Detect which cell encompasses the target text, then output its [X, Y] center coordinate. 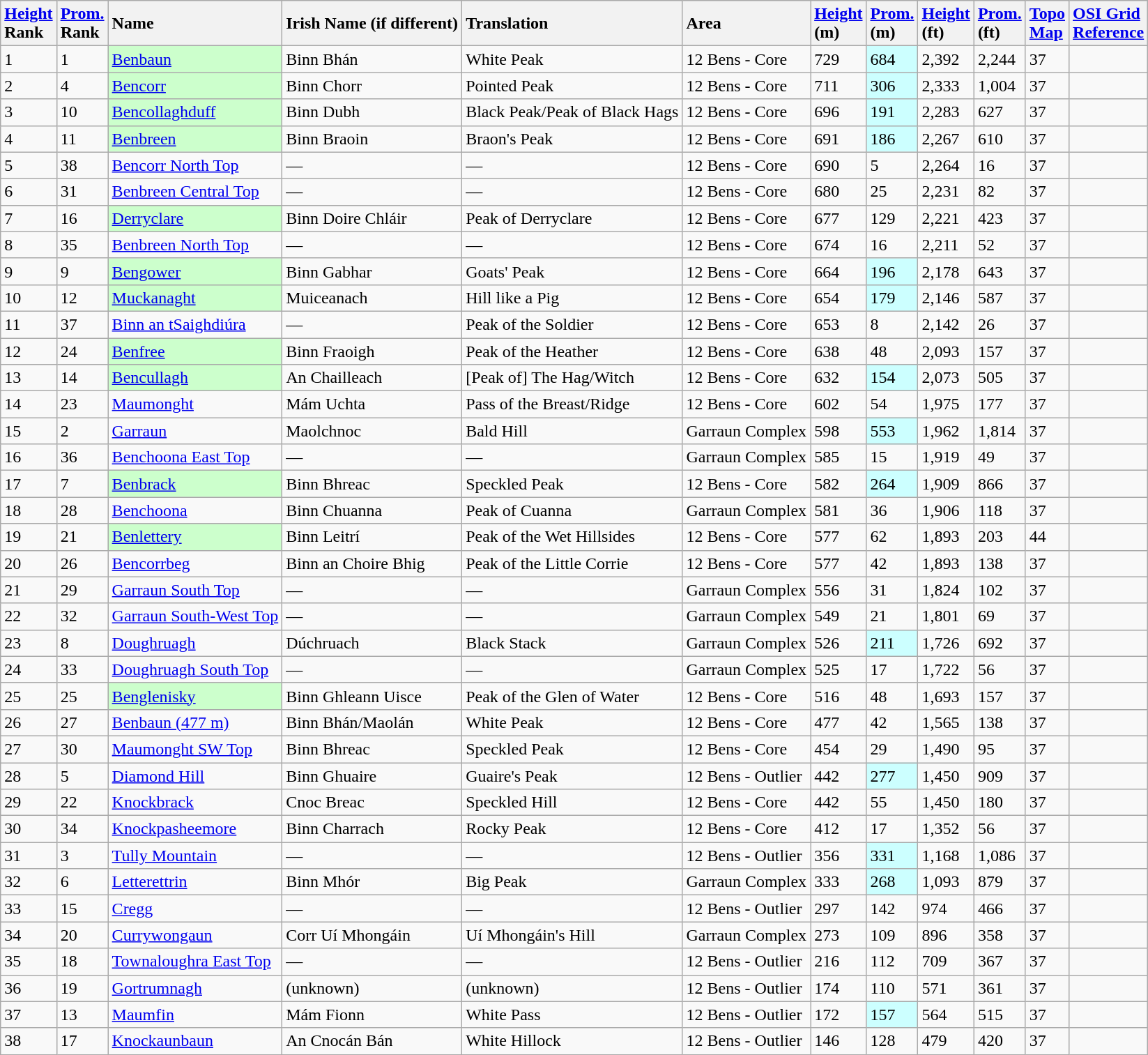
Benbaun (477 m) [195, 722]
177 [1000, 404]
602 [839, 404]
879 [1000, 882]
Knockaunbaun [195, 1041]
356 [839, 856]
180 [1000, 803]
112 [892, 962]
2,093 [946, 351]
172 [839, 1015]
Uí Mhongáin's Hill [572, 935]
Binn Gabhar [372, 271]
549 [839, 616]
1,086 [1000, 856]
358 [1000, 935]
44 [1047, 537]
Muiceanach [372, 298]
Diamond Hill [195, 776]
974 [946, 909]
[Peak of] The Hag/Witch [572, 378]
268 [892, 882]
1,726 [946, 643]
896 [946, 935]
HeightRank [29, 24]
866 [1000, 484]
297 [839, 909]
664 [839, 271]
Peak of Cuanna [572, 510]
306 [892, 86]
638 [839, 351]
Binn Bhán [372, 59]
118 [1000, 510]
677 [839, 218]
909 [1000, 776]
525 [839, 669]
Height(ft) [946, 24]
680 [839, 192]
Townaloughra East Top [195, 962]
2,267 [946, 139]
1,490 [946, 749]
2,178 [946, 271]
Hill like a Pig [572, 298]
Guaire's Peak [572, 776]
Dúchruach [372, 643]
Pointed Peak [572, 86]
216 [839, 962]
Maolchnoc [372, 431]
Cnoc Breac [372, 803]
Binn Bhán/Maolán [372, 722]
273 [839, 935]
An Chailleach [372, 378]
Binn Chuanna [372, 510]
2,231 [946, 192]
627 [1000, 112]
Benbrack [195, 484]
Binn Leitrí [372, 537]
Letterettrin [195, 882]
1,919 [946, 457]
Binn Mhór [372, 882]
2,211 [946, 245]
Currywongaun [195, 935]
110 [892, 988]
Prom.(m) [892, 24]
Garraun [195, 431]
571 [946, 988]
1,093 [946, 882]
643 [1000, 271]
Benglenisky [195, 696]
Tully Mountain [195, 856]
264 [892, 484]
692 [1000, 643]
420 [1000, 1041]
95 [1000, 749]
Bencollaghduff [195, 112]
Muckanaght [195, 298]
Big Peak [572, 882]
Benchoona East Top [195, 457]
102 [1000, 590]
Rocky Peak [572, 829]
Benbreen Central Top [195, 192]
Garraun South-West Top [195, 616]
Translation [572, 24]
Benbreen [195, 139]
Binn Chorr [372, 86]
556 [839, 590]
333 [839, 882]
1,814 [1000, 431]
Bengower [195, 271]
479 [946, 1041]
179 [892, 298]
109 [892, 935]
191 [892, 112]
55 [892, 803]
709 [946, 962]
2,392 [946, 59]
146 [839, 1041]
Maumonght [195, 404]
711 [839, 86]
454 [839, 749]
466 [1000, 909]
Height(m) [839, 24]
Benbreen North Top [195, 245]
Peak of the Heather [572, 351]
186 [892, 139]
54 [892, 404]
2,142 [946, 324]
367 [1000, 962]
1,693 [946, 696]
Gortrumnagh [195, 988]
654 [839, 298]
Speckled Hill [572, 803]
477 [839, 722]
516 [839, 696]
Knockbrack [195, 803]
691 [839, 139]
TopoMap [1047, 24]
Peak of Derryclare [572, 218]
277 [892, 776]
Peak of the Wet Hillsides [572, 537]
OSI GridReference [1108, 24]
2,146 [946, 298]
Derryclare [195, 218]
203 [1000, 537]
587 [1000, 298]
1,975 [946, 404]
Mám Fionn [372, 1015]
331 [892, 856]
1,906 [946, 510]
Binn Braoin [372, 139]
1,801 [946, 616]
Peak of the Little Corrie [572, 563]
1,352 [946, 829]
505 [1000, 378]
Benfree [195, 351]
1,168 [946, 856]
1,004 [1000, 86]
Benbaun [195, 59]
Braon's Peak [572, 139]
Binn an tSaighdiúra [195, 324]
632 [839, 378]
Binn Dubh [372, 112]
White Hillock [572, 1041]
Black Peak/Peak of Black Hags [572, 112]
69 [1000, 616]
Cregg [195, 909]
Bald Hill [572, 431]
Garraun South Top [195, 590]
Area [747, 24]
690 [839, 165]
2,221 [946, 218]
653 [839, 324]
696 [839, 112]
196 [892, 271]
674 [839, 245]
2,244 [1000, 59]
Doughruagh South Top [195, 669]
526 [839, 643]
Binn an Choire Bhig [372, 563]
Corr Uí Mhongáin [372, 935]
Benlettery [195, 537]
581 [839, 510]
Peak of the Soldier [572, 324]
Bencullagh [195, 378]
Bencorrbeg [195, 563]
Mám Uchta [372, 404]
An Cnocán Bán [372, 1041]
1,824 [946, 590]
Maumfin [195, 1015]
Pass of the Breast/Ridge [572, 404]
Binn Doire Chláir [372, 218]
Knockpasheemore [195, 829]
52 [1000, 245]
Irish Name (if different) [372, 24]
Binn Fraoigh [372, 351]
1,909 [946, 484]
729 [839, 59]
564 [946, 1015]
610 [1000, 139]
Maumonght SW Top [195, 749]
2,264 [946, 165]
684 [892, 59]
582 [839, 484]
2,333 [946, 86]
1,722 [946, 669]
1,962 [946, 431]
Benchoona [195, 510]
128 [892, 1041]
Bencorr [195, 86]
49 [1000, 457]
174 [839, 988]
142 [892, 909]
Prom.Rank [82, 24]
154 [892, 378]
Bencorr North Top [195, 165]
Prom.(ft) [1000, 24]
Binn Ghleann Uisce [372, 696]
1,565 [946, 722]
White Pass [572, 1015]
553 [892, 431]
412 [839, 829]
Goats' Peak [572, 271]
515 [1000, 1015]
423 [1000, 218]
Peak of the Glen of Water [572, 696]
62 [892, 537]
211 [892, 643]
Binn Ghuaire [372, 776]
Binn Charrach [372, 829]
361 [1000, 988]
82 [1000, 192]
598 [839, 431]
Doughruagh [195, 643]
Black Stack [572, 643]
129 [892, 218]
2,073 [946, 378]
2,283 [946, 112]
585 [839, 457]
Name [195, 24]
